Search for the cell housing the specified text and yield its [X, Y] center coordinate. 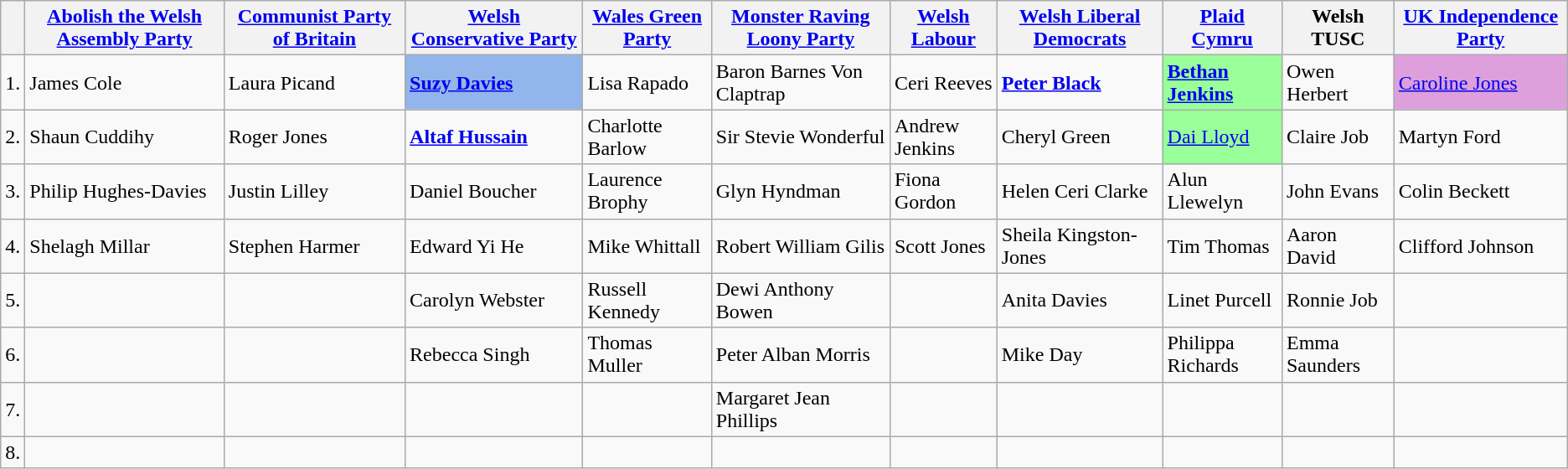
Justin Lilley [314, 191]
Dai Lloyd [1222, 137]
Monster Raving Loony Party [801, 28]
Philippa Richards [1222, 355]
Clifford Johnson [1481, 246]
Scott Jones [943, 246]
Laura Picand [314, 82]
Bethan Jenkins [1222, 82]
Plaid Cymru [1222, 28]
Russell Kennedy [647, 300]
3. [13, 191]
Andrew Jenkins [943, 137]
Sir Stevie Wonderful [801, 137]
John Evans [1338, 191]
8. [13, 452]
Edward Yi He [494, 246]
Laurence Brophy [647, 191]
Claire Job [1338, 137]
Helen Ceri Clarke [1080, 191]
Anita Davies [1080, 300]
Colin Beckett [1481, 191]
Emma Saunders [1338, 355]
Tim Thomas [1222, 246]
Welsh TUSC [1338, 28]
Ceri Reeves [943, 82]
Thomas Muller [647, 355]
4. [13, 246]
Mike Day [1080, 355]
Charlotte Barlow [647, 137]
Mike Whittall [647, 246]
Robert William Gilis [801, 246]
Shaun Cuddihy [124, 137]
Owen Herbert [1338, 82]
Caroline Jones [1481, 82]
Welsh Labour [943, 28]
Aaron David [1338, 246]
Linet Purcell [1222, 300]
UK Independence Party [1481, 28]
Welsh Conservative Party [494, 28]
Martyn Ford [1481, 137]
Communist Party of Britain [314, 28]
2. [13, 137]
1. [13, 82]
Wales Green Party [647, 28]
Suzy Davies [494, 82]
Stephen Harmer [314, 246]
Alun Llewelyn [1222, 191]
Margaret Jean Phillips [801, 409]
Ronnie Job [1338, 300]
Altaf Hussain [494, 137]
Carolyn Webster [494, 300]
Peter Alban Morris [801, 355]
Fiona Gordon [943, 191]
Roger Jones [314, 137]
Sheila Kingston-Jones [1080, 246]
Philip Hughes-Davies [124, 191]
5. [13, 300]
Daniel Boucher [494, 191]
Dewi Anthony Bowen [801, 300]
Welsh Liberal Democrats [1080, 28]
7. [13, 409]
Baron Barnes Von Claptrap [801, 82]
Rebecca Singh [494, 355]
Lisa Rapado [647, 82]
6. [13, 355]
James Cole [124, 82]
Cheryl Green [1080, 137]
Abolish the Welsh Assembly Party [124, 28]
Peter Black [1080, 82]
Shelagh Millar [124, 246]
Glyn Hyndman [801, 191]
